Detect which cell encompasses the target text, then output its (X, Y) center coordinate. 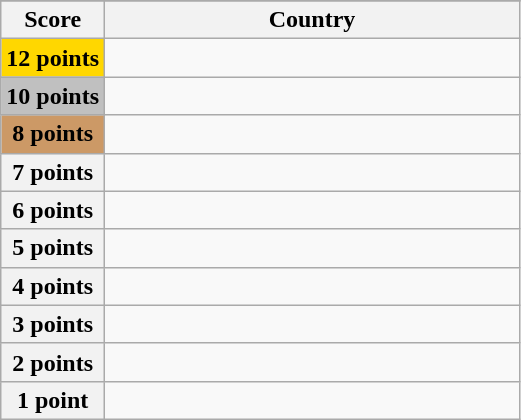
Score (53, 20)
10 points (53, 96)
4 points (53, 286)
8 points (53, 134)
2 points (53, 362)
12 points (53, 58)
6 points (53, 210)
Country (312, 20)
7 points (53, 172)
3 points (53, 324)
5 points (53, 248)
1 point (53, 400)
